Extract the (x, y) coordinate from the center of the cell holding the provided text.  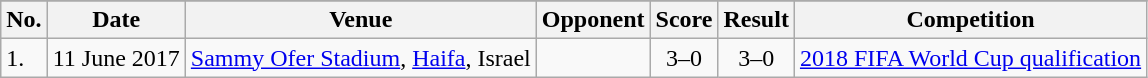
Result (756, 20)
1. (24, 58)
Date (116, 20)
Venue (360, 20)
Competition (970, 20)
Sammy Ofer Stadium, Haifa, Israel (360, 58)
No. (24, 20)
Score (684, 20)
2018 FIFA World Cup qualification (970, 58)
11 June 2017 (116, 58)
Opponent (593, 20)
